Search for the cell housing the specified text and yield its [x, y] center coordinate. 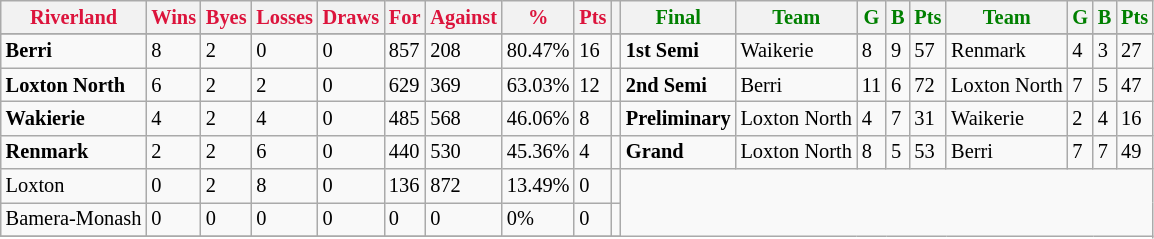
12 [592, 85]
45.36% [538, 152]
13.49% [538, 186]
47 [1134, 85]
Grand [678, 152]
Wins [174, 17]
Losses [284, 17]
80.47% [538, 51]
For [404, 17]
Byes [226, 17]
Wakierie [74, 118]
11 [872, 85]
369 [464, 85]
485 [404, 118]
Preliminary [678, 118]
440 [404, 152]
208 [464, 51]
568 [464, 118]
Loxton [74, 186]
63.03% [538, 85]
Against [464, 17]
Bamera-Monash [74, 219]
136 [404, 186]
57 [928, 51]
72 [928, 85]
Riverland [74, 17]
3 [1104, 51]
857 [404, 51]
46.06% [538, 118]
872 [464, 186]
530 [464, 152]
0% [538, 219]
629 [404, 85]
1st Semi [678, 51]
2nd Semi [678, 85]
% [538, 17]
Final [678, 17]
27 [1134, 51]
53 [928, 152]
49 [1134, 152]
Draws [351, 17]
9 [898, 51]
31 [928, 118]
